Locate the cell with the specified text and output its [X, Y] center coordinate. 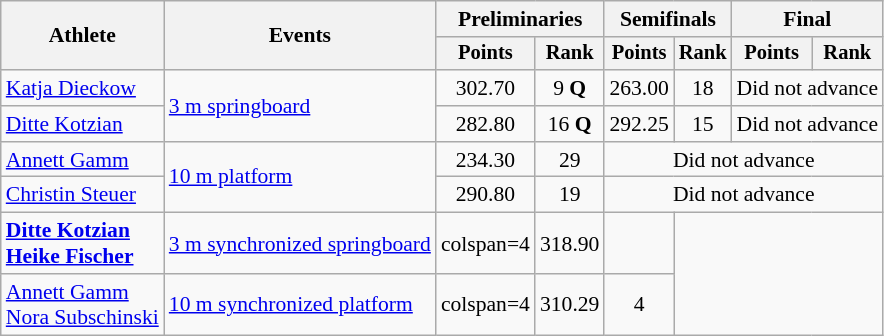
Ditte KotzianHeike Fischer [82, 244]
16 Q [570, 124]
Annett Gamm [82, 160]
290.80 [486, 195]
Final [808, 19]
310.29 [570, 304]
Events [300, 36]
263.00 [638, 88]
3 m springboard [300, 106]
234.30 [486, 160]
Annett GammNora Subschinski [82, 304]
292.25 [638, 124]
Christin Steuer [82, 195]
Athlete [82, 36]
4 [638, 304]
Katja Dieckow [82, 88]
10 m platform [300, 178]
282.80 [486, 124]
9 Q [570, 88]
302.70 [486, 88]
10 m synchronized platform [300, 304]
Semifinals [668, 19]
29 [570, 160]
Preliminaries [520, 19]
15 [703, 124]
318.90 [570, 244]
3 m synchronized springboard [300, 244]
18 [703, 88]
19 [570, 195]
Ditte Kotzian [82, 124]
